From the cell containing the given text, extract its center point as (x, y) coordinate. 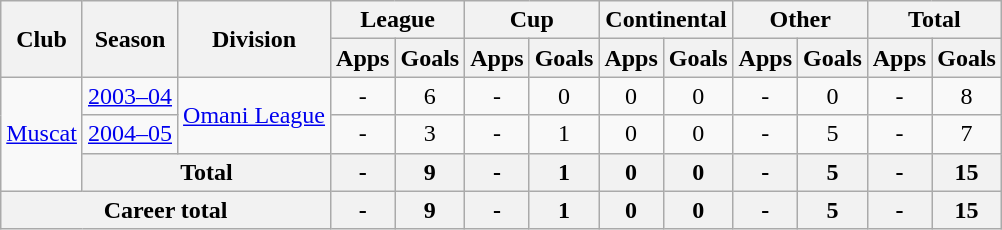
Club (42, 39)
3 (430, 134)
Omani League (254, 115)
7 (967, 134)
2004–05 (130, 134)
Continental (666, 20)
Other (800, 20)
Muscat (42, 134)
Career total (166, 210)
Season (130, 39)
Cup (532, 20)
2003–04 (130, 96)
Division (254, 39)
League (398, 20)
8 (967, 96)
6 (430, 96)
